Identify which cell holds the provided text, then report its [x, y] central coordinate. 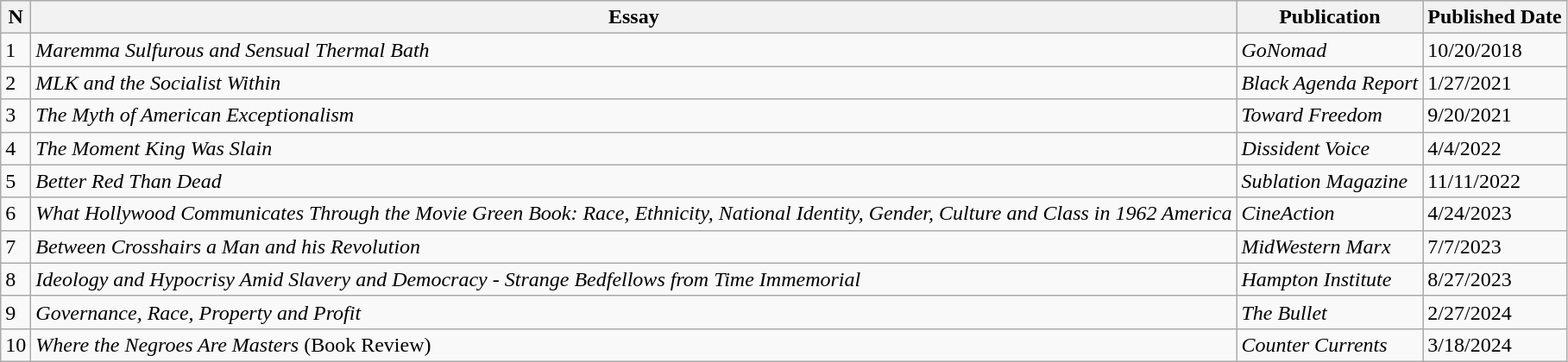
11/11/2022 [1495, 181]
9 [16, 312]
4/24/2023 [1495, 214]
Maremma Sulfurous and Sensual Thermal Bath [633, 50]
1/27/2021 [1495, 83]
10 [16, 345]
GoNomad [1330, 50]
5 [16, 181]
MLK and the Socialist Within [633, 83]
6 [16, 214]
Where the Negroes Are Masters (Book Review) [633, 345]
Better Red Than Dead [633, 181]
Ideology and Hypocrisy Amid Slavery and Democracy - Strange Bedfellows from Time Immemorial [633, 279]
The Moment King Was Slain [633, 148]
Dissident Voice [1330, 148]
What Hollywood Communicates Through the Movie Green Book: Race, Ethnicity, National Identity, Gender, Culture and Class in 1962 America [633, 214]
Publication [1330, 17]
7 [16, 247]
MidWestern Marx [1330, 247]
Counter Currents [1330, 345]
3/18/2024 [1495, 345]
N [16, 17]
Hampton Institute [1330, 279]
Black Agenda Report [1330, 83]
Toward Freedom [1330, 115]
Sublation Magazine [1330, 181]
8 [16, 279]
The Bullet [1330, 312]
4/4/2022 [1495, 148]
10/20/2018 [1495, 50]
Between Crosshairs a Man and his Revolution [633, 247]
1 [16, 50]
Governance, Race, Property and Profit [633, 312]
Essay [633, 17]
3 [16, 115]
2/27/2024 [1495, 312]
4 [16, 148]
CineAction [1330, 214]
8/27/2023 [1495, 279]
7/7/2023 [1495, 247]
9/20/2021 [1495, 115]
2 [16, 83]
The Myth of American Exceptionalism [633, 115]
Published Date [1495, 17]
